For the text-containing cell, return its midpoint in (X, Y) coordinate format. 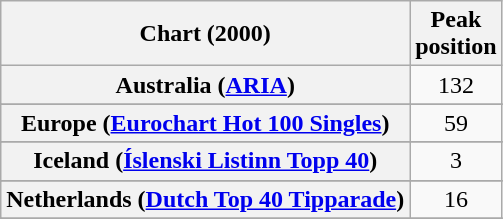
Europe (Eurochart Hot 100 Singles) (206, 123)
Australia (ARIA) (206, 85)
16 (456, 199)
59 (456, 123)
Chart (2000) (206, 34)
Iceland (Íslenski Listinn Topp 40) (206, 161)
Peakposition (456, 34)
Netherlands (Dutch Top 40 Tipparade) (206, 199)
132 (456, 85)
3 (456, 161)
